Pinpoint the cell where the given text exists, returning its [x, y] midpoint coordinate. 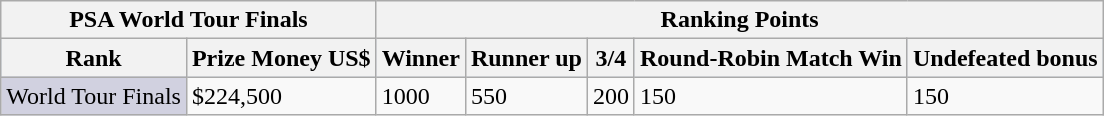
Undefeated bonus [1005, 58]
3/4 [610, 58]
Prize Money US$ [281, 58]
Rank [94, 58]
550 [526, 96]
World Tour Finals [94, 96]
$224,500 [281, 96]
PSA World Tour Finals [188, 20]
Round-Robin Match Win [770, 58]
Ranking Points [740, 20]
Runner up [526, 58]
200 [610, 96]
Winner [420, 58]
1000 [420, 96]
